From the cell containing the given text, extract its center point as (X, Y) coordinate. 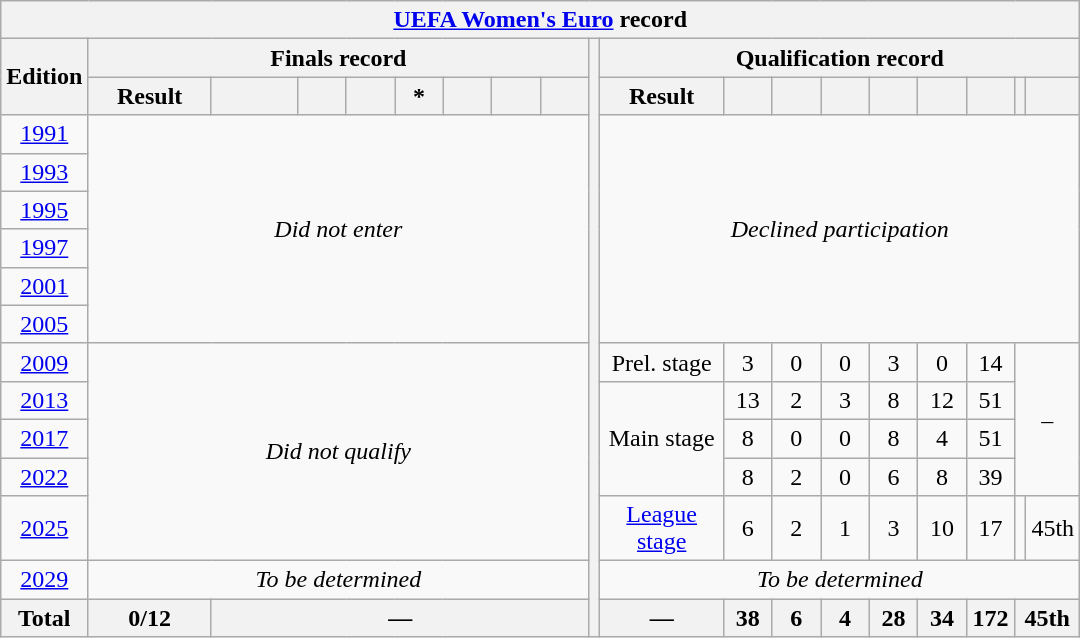
2005 (44, 324)
2025 (44, 528)
2029 (44, 580)
1995 (44, 210)
172 (990, 618)
Finals record (338, 58)
Did not enter (338, 229)
Prel. stage (662, 362)
0/12 (150, 618)
Declined participation (840, 229)
Qualification record (840, 58)
39 (990, 477)
Total (44, 618)
League stage (662, 528)
1997 (44, 248)
Main stage (662, 438)
2001 (44, 286)
2013 (44, 400)
* (420, 96)
2022 (44, 477)
34 (942, 618)
12 (942, 400)
UEFA Women's Euro record (540, 20)
1 (846, 528)
2009 (44, 362)
10 (942, 528)
Did not qualify (338, 452)
– (1048, 419)
1991 (44, 134)
14 (990, 362)
2017 (44, 438)
38 (748, 618)
28 (894, 618)
13 (748, 400)
Edition (44, 77)
1993 (44, 172)
17 (990, 528)
